Determine the (X, Y) coordinate at the center of the cell enclosing the given text.  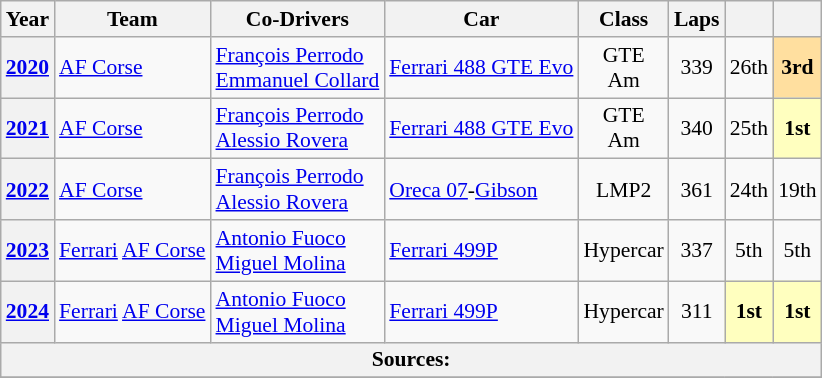
2024 (28, 312)
26th (750, 68)
2020 (28, 68)
Team (132, 19)
Sources: (412, 360)
340 (697, 128)
24th (750, 190)
361 (697, 190)
Oreca 07-Gibson (481, 190)
337 (697, 250)
3rd (798, 68)
2021 (28, 128)
Co-Drivers (297, 19)
311 (697, 312)
25th (750, 128)
François Perrodo Emmanuel Collard (297, 68)
Laps (697, 19)
LMP2 (623, 190)
Car (481, 19)
339 (697, 68)
2023 (28, 250)
2022 (28, 190)
19th (798, 190)
Class (623, 19)
Year (28, 19)
